Detect which cell encompasses the target text, then output its (X, Y) center coordinate. 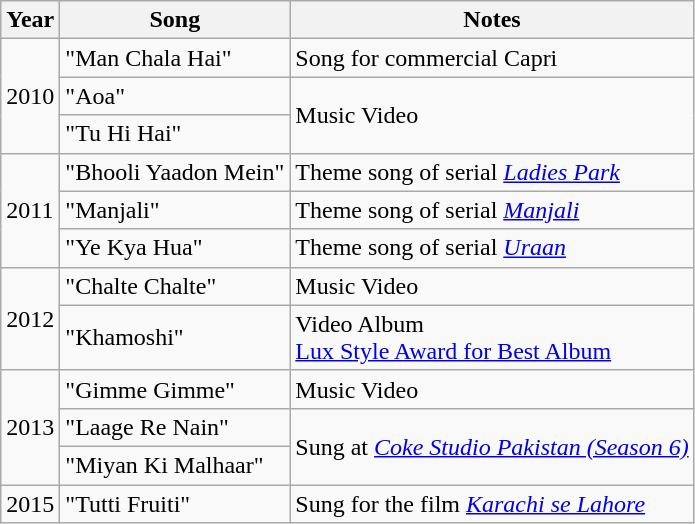
"Ye Kya Hua" (175, 248)
"Bhooli Yaadon Mein" (175, 172)
"Miyan Ki Malhaar" (175, 465)
Theme song of serial Uraan (492, 248)
"Chalte Chalte" (175, 286)
Video AlbumLux Style Award for Best Album (492, 338)
"Man Chala Hai" (175, 58)
2015 (30, 503)
Song for commercial Capri (492, 58)
2012 (30, 318)
2011 (30, 210)
2010 (30, 96)
"Aoa" (175, 96)
Notes (492, 20)
"Tutti Fruiti" (175, 503)
Year (30, 20)
Theme song of serial Ladies Park (492, 172)
"Tu Hi Hai" (175, 134)
Sung for the film Karachi se Lahore (492, 503)
"Manjali" (175, 210)
"Gimme Gimme" (175, 389)
2013 (30, 427)
"Laage Re Nain" (175, 427)
Song (175, 20)
Sung at Coke Studio Pakistan (Season 6) (492, 446)
Theme song of serial Manjali (492, 210)
"Khamoshi" (175, 338)
